For the text-containing cell, return its midpoint in (X, Y) coordinate format. 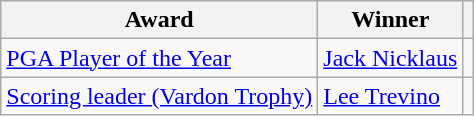
Lee Trevino (390, 96)
Award (160, 20)
Jack Nicklaus (390, 58)
Winner (390, 20)
Scoring leader (Vardon Trophy) (160, 96)
PGA Player of the Year (160, 58)
